Output the (X, Y) coordinate of the center of the cell containing the given text.  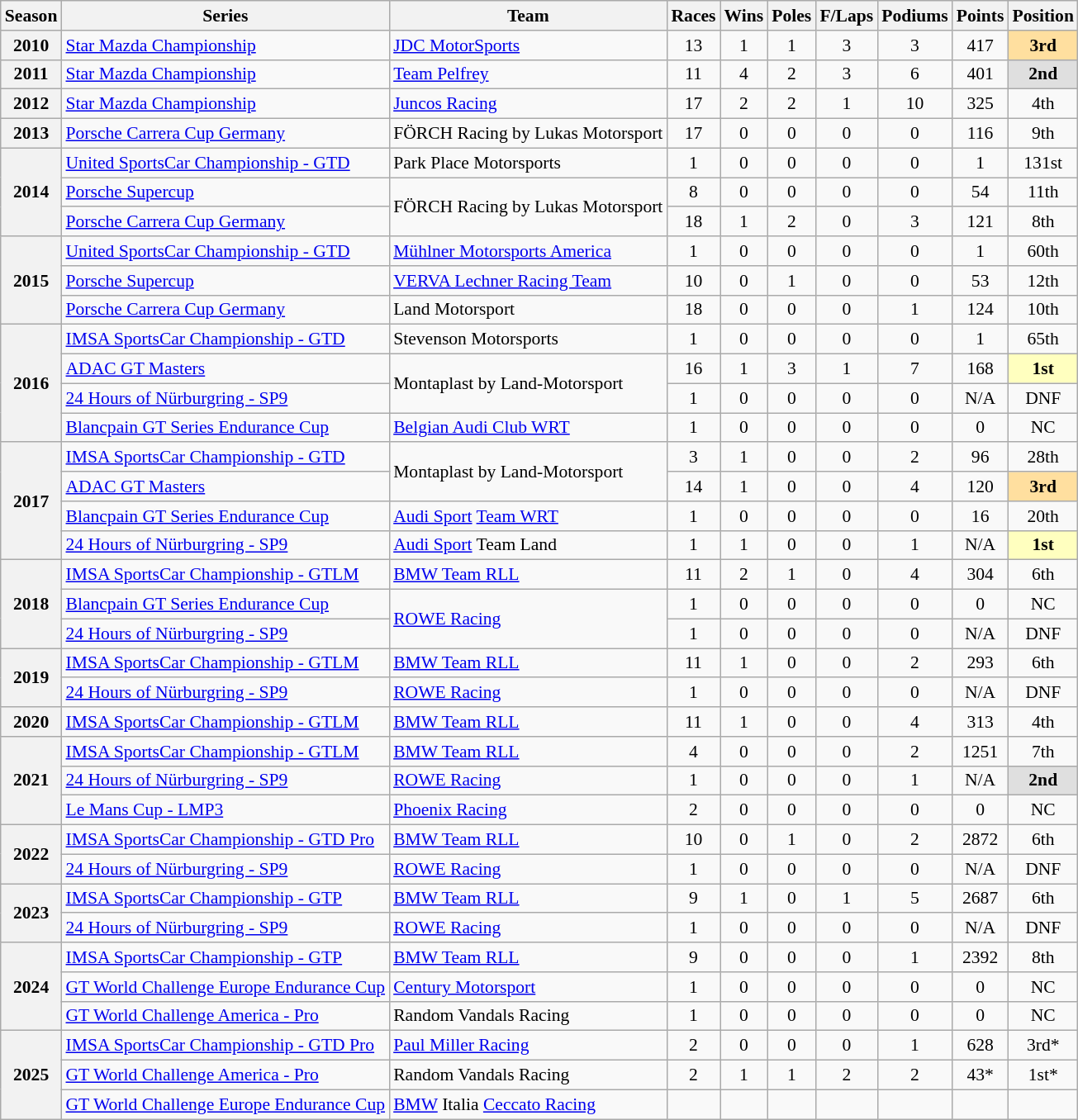
2015 (31, 281)
Belgian Audi Club WRT (528, 428)
7 (915, 369)
Century Motorsport (528, 987)
2011 (31, 74)
7th (1042, 752)
304 (981, 575)
6 (915, 74)
628 (981, 1046)
401 (981, 74)
2019 (31, 677)
131st (1042, 163)
5 (915, 899)
Races (693, 16)
Season (31, 16)
121 (981, 222)
8 (693, 192)
2872 (981, 840)
325 (981, 104)
Wins (744, 16)
2020 (31, 722)
12th (1042, 281)
9th (1042, 134)
2024 (31, 986)
Team Pelfrey (528, 74)
2018 (31, 605)
Paul Miller Racing (528, 1046)
2013 (31, 134)
2017 (31, 501)
2021 (31, 781)
2010 (31, 45)
11th (1042, 192)
Podiums (915, 16)
Park Place Motorsports (528, 163)
Stevenson Motorsports (528, 339)
96 (981, 458)
2687 (981, 899)
JDC MotorSports (528, 45)
F/Laps (846, 16)
BMW Italia Ceccato Racing (528, 1104)
293 (981, 663)
417 (981, 45)
Points (981, 16)
54 (981, 192)
116 (981, 134)
VERVA Lechner Racing Team (528, 281)
60th (1042, 251)
Land Motorsport (528, 310)
53 (981, 281)
2392 (981, 957)
Phoenix Racing (528, 810)
Audi Sport Team WRT (528, 516)
43* (981, 1075)
Mühlner Motorsports America (528, 251)
2023 (31, 914)
120 (981, 486)
Juncos Racing (528, 104)
Audi Sport Team Land (528, 545)
Position (1042, 16)
313 (981, 722)
168 (981, 369)
10th (1042, 310)
Series (225, 16)
124 (981, 310)
13 (693, 45)
65th (1042, 339)
2012 (31, 104)
1251 (981, 752)
Team (528, 16)
2016 (31, 383)
2022 (31, 854)
14 (693, 486)
28th (1042, 458)
2025 (31, 1075)
20th (1042, 516)
1st* (1042, 1075)
3rd* (1042, 1046)
2014 (31, 192)
Le Mans Cup - LMP3 (225, 810)
Poles (791, 16)
